Return [x, y] of the center of cell containing provided text 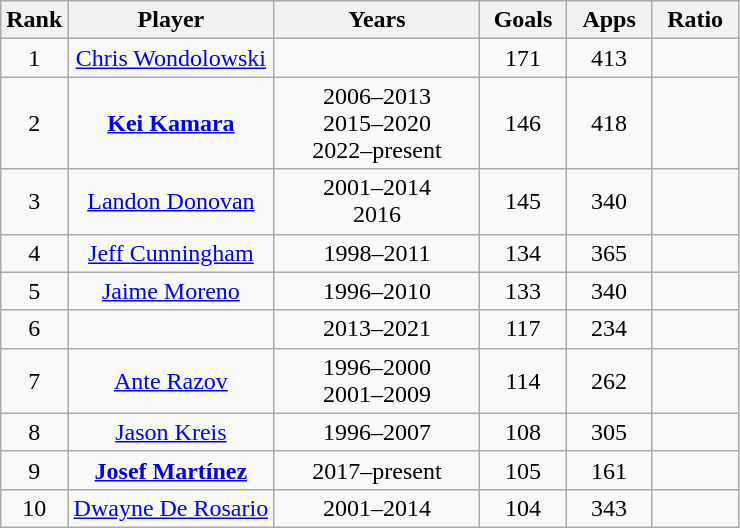
4 [34, 253]
8 [34, 432]
1 [34, 58]
108 [523, 432]
5 [34, 291]
2013–2021 [377, 329]
161 [609, 470]
114 [523, 380]
117 [523, 329]
Apps [609, 20]
146 [523, 123]
105 [523, 470]
Player [171, 20]
2001–2014 2016 [377, 202]
134 [523, 253]
145 [523, 202]
413 [609, 58]
365 [609, 253]
Landon Donovan [171, 202]
2001–2014 [377, 508]
2017–present [377, 470]
Jaime Moreno [171, 291]
418 [609, 123]
234 [609, 329]
3 [34, 202]
104 [523, 508]
1996–2010 [377, 291]
Ante Razov [171, 380]
262 [609, 380]
343 [609, 508]
Kei Kamara [171, 123]
2006–20132015–20202022–present [377, 123]
Goals [523, 20]
Jeff Cunningham [171, 253]
1998–2011 [377, 253]
171 [523, 58]
6 [34, 329]
Jason Kreis [171, 432]
1996–2007 [377, 432]
1996–20002001–2009 [377, 380]
305 [609, 432]
Years [377, 20]
10 [34, 508]
Josef Martínez [171, 470]
9 [34, 470]
Chris Wondolowski [171, 58]
Dwayne De Rosario [171, 508]
2 [34, 123]
7 [34, 380]
Ratio [695, 20]
Rank [34, 20]
133 [523, 291]
